Extract the (x, y) coordinate from the center of the cell holding the provided text.  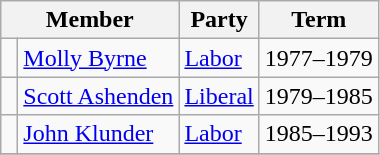
John Klunder (98, 134)
Molly Byrne (98, 58)
Liberal (219, 96)
1985–1993 (318, 134)
Member (90, 20)
Scott Ashenden (98, 96)
Party (219, 20)
Term (318, 20)
1977–1979 (318, 58)
1979–1985 (318, 96)
